Capture the cell that displays the provided text and extract its (x, y) central coordinate. 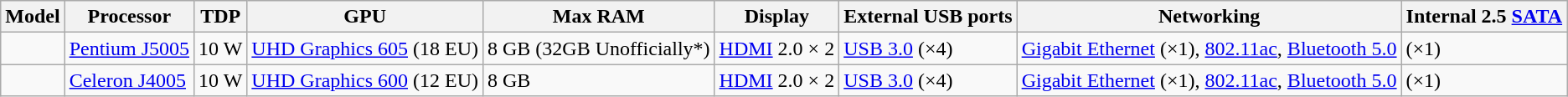
Processor (129, 17)
Internal 2.5 SATA (1484, 17)
GPU (365, 17)
UHD Graphics 600 (12 EU) (365, 80)
TDP (221, 17)
Networking (1210, 17)
8 GB (598, 80)
Pentium J5005 (129, 48)
Model (33, 17)
Celeron J4005 (129, 80)
UHD Graphics 605 (18 EU) (365, 48)
External USB ports (928, 17)
Max RAM (598, 17)
8 GB (32GB Unofficially*) (598, 48)
Display (777, 17)
